Search for the cell housing the specified text and yield its (X, Y) center coordinate. 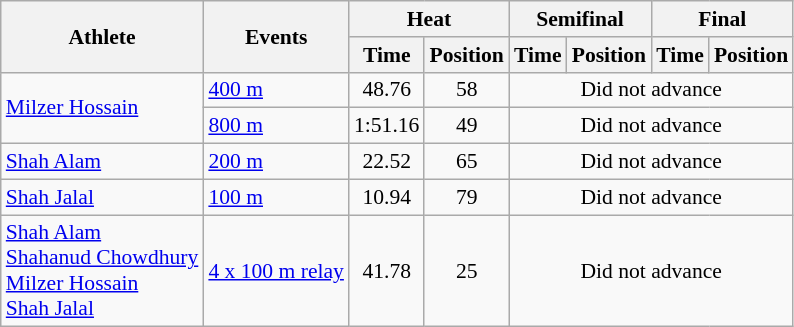
Athlete (102, 36)
79 (466, 197)
22.52 (386, 162)
49 (466, 126)
Shah Jalal (102, 197)
10.94 (386, 197)
Semifinal (580, 19)
Heat (429, 19)
41.78 (386, 271)
Shah AlamShahanud ChowdhuryMilzer HossainShah Jalal (102, 271)
Events (276, 36)
25 (466, 271)
4 x 100 m relay (276, 271)
1:51.16 (386, 126)
65 (466, 162)
400 m (276, 90)
Milzer Hossain (102, 108)
58 (466, 90)
200 m (276, 162)
Final (722, 19)
800 m (276, 126)
100 m (276, 197)
48.76 (386, 90)
Shah Alam (102, 162)
